Capture the cell that displays the provided text and extract its (X, Y) central coordinate. 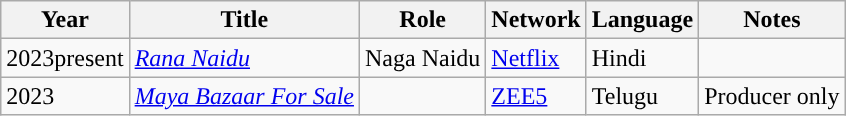
Naga Naidu (422, 58)
Title (244, 20)
Maya Bazaar For Sale (244, 96)
Rana Naidu (244, 58)
Notes (772, 20)
Role (422, 20)
Netflix (536, 58)
Telugu (642, 96)
ZEE5 (536, 96)
2023present (65, 58)
Hindi (642, 58)
Year (65, 20)
Network (536, 20)
2023 (65, 96)
Language (642, 20)
Producer only (772, 96)
